Return (X, Y) of the center of cell containing provided text 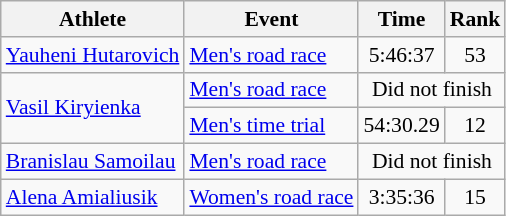
Athlete (93, 19)
12 (476, 126)
Time (401, 19)
Branislau Samoilau (93, 162)
3:35:36 (401, 197)
15 (476, 197)
53 (476, 55)
Yauheni Hutarovich (93, 55)
Event (271, 19)
Vasil Kiryienka (93, 108)
Rank (476, 19)
54:30.29 (401, 126)
5:46:37 (401, 55)
Women's road race (271, 197)
Alena Amialiusik (93, 197)
Men's time trial (271, 126)
